Detect which cell encompasses the target text, then output its [X, Y] center coordinate. 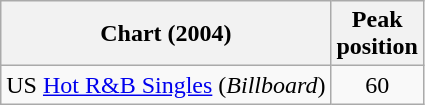
60 [377, 85]
Chart (2004) [166, 34]
US Hot R&B Singles (Billboard) [166, 85]
Peakposition [377, 34]
